Output the (X, Y) coordinate of the center of the cell containing the given text.  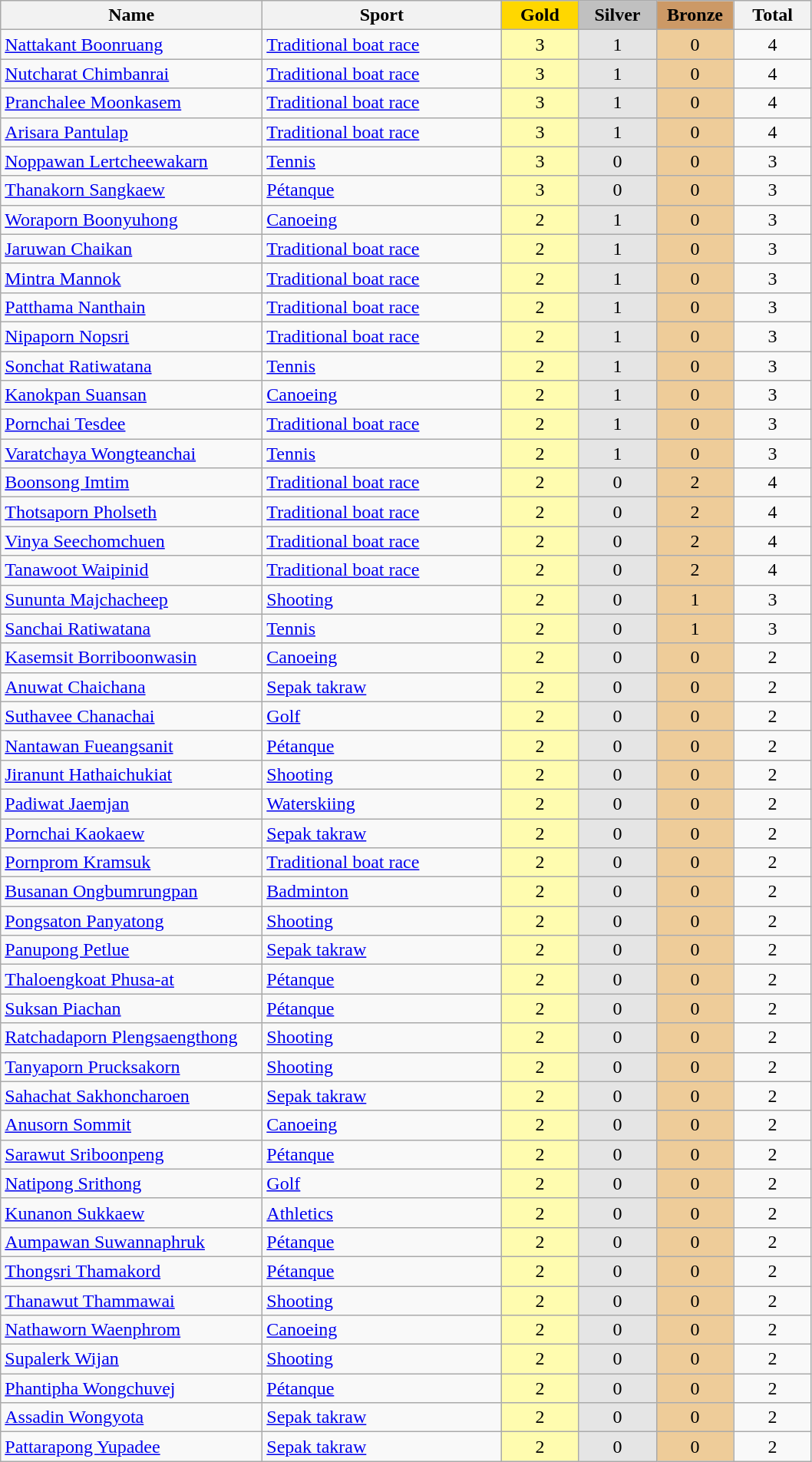
Name (132, 15)
Kunanon Sukkaew (132, 1213)
Tanawoot Waipinid (132, 570)
Ratchadaporn Plengsaengthong (132, 1038)
Nantawan Fueangsanit (132, 745)
Sarawut Sriboonpeng (132, 1154)
Total (772, 15)
Kasemsit Borriboonwasin (132, 658)
Suksan Piachan (132, 1008)
Bronze (695, 15)
Woraporn Boonyuhong (132, 219)
Nutcharat Chimbanrai (132, 74)
Assadin Wongyota (132, 1417)
Padiwat Jaemjan (132, 804)
Badminton (382, 892)
Mintra Mannok (132, 278)
Pranchalee Moonkasem (132, 103)
Pattarapong Yupadee (132, 1447)
Sport (382, 15)
Silver (617, 15)
Sununta Majchacheep (132, 599)
Arisara Pantulap (132, 132)
Nipaporn Nopsri (132, 336)
Thanawut Thammawai (132, 1301)
Busanan Ongbumrungpan (132, 892)
Waterskiing (382, 804)
Anusorn Sommit (132, 1125)
Nathaworn Waenphrom (132, 1330)
Patthama Nanthain (132, 307)
Thongsri Thamakord (132, 1271)
Thanakorn Sangkaew (132, 190)
Natipong Srithong (132, 1183)
Jaruwan Chaikan (132, 249)
Jiranunt Hathaichukiat (132, 774)
Pongsaton Panyatong (132, 921)
Supalerk Wijan (132, 1359)
Pornchai Tesdee (132, 424)
Suthavee Chanachai (132, 716)
Nattakant Boonruang (132, 45)
Pornprom Kramsuk (132, 863)
Gold (540, 15)
Panupong Petlue (132, 950)
Boonsong Imtim (132, 483)
Sahachat Sakhoncharoen (132, 1096)
Thaloengkoat Phusa-at (132, 979)
Pornchai Kaokaew (132, 833)
Varatchaya Wongteanchai (132, 454)
Noppawan Lertcheewakarn (132, 161)
Anuwat Chaichana (132, 687)
Athletics (382, 1213)
Aumpawan Suwannaphruk (132, 1242)
Tanyaporn Prucksakorn (132, 1067)
Vinya Seechomchuen (132, 541)
Thotsaporn Pholseth (132, 512)
Sanchai Ratiwatana (132, 629)
Sonchat Ratiwatana (132, 366)
Kanokpan Suansan (132, 395)
Phantipha Wongchuvej (132, 1388)
